For the text-containing cell, return its midpoint in (X, Y) coordinate format. 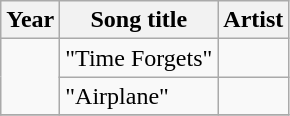
Artist (254, 20)
"Time Forgets" (139, 58)
Song title (139, 20)
"Airplane" (139, 96)
Year (30, 20)
